Detect which cell encompasses the target text, then output its [X, Y] center coordinate. 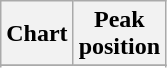
Peakposition [119, 34]
Chart [37, 34]
